Locate the cell with the specified text and output its [X, Y] center coordinate. 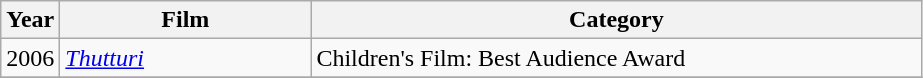
Children's Film: Best Audience Award [616, 58]
Film [186, 20]
Thutturi [186, 58]
Category [616, 20]
2006 [30, 58]
Year [30, 20]
